Search for the cell housing the specified text and yield its [x, y] center coordinate. 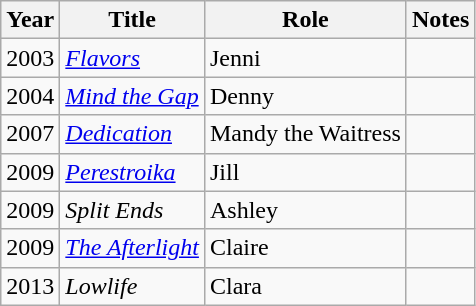
Year [30, 20]
2004 [30, 96]
Jill [305, 172]
Role [305, 20]
2013 [30, 286]
Perestroika [132, 172]
Dedication [132, 134]
Denny [305, 96]
Mind the Gap [132, 96]
Flavors [132, 58]
The Afterlight [132, 248]
Clara [305, 286]
Notes [440, 20]
Claire [305, 248]
Mandy the Waitress [305, 134]
Jenni [305, 58]
Lowlife [132, 286]
Ashley [305, 210]
2003 [30, 58]
Split Ends [132, 210]
2007 [30, 134]
Title [132, 20]
